Identify which cell holds the provided text, then report its (x, y) central coordinate. 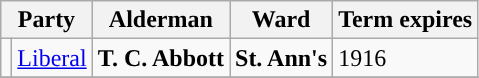
Term expires (406, 20)
Alderman (160, 20)
1916 (406, 58)
St. Ann's (282, 58)
Party (46, 20)
Liberal (52, 58)
Ward (282, 20)
T. C. Abbott (160, 58)
